Find where the given text appears and provide that cell's center as [X, Y] coordinate. 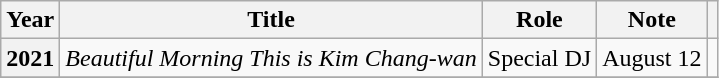
Note [652, 20]
Beautiful Morning This is Kim Chang-wan [271, 58]
August 12 [652, 58]
Title [271, 20]
2021 [30, 58]
Role [539, 20]
Year [30, 20]
Special DJ [539, 58]
